Locate the cell with the specified text and output its (X, Y) center coordinate. 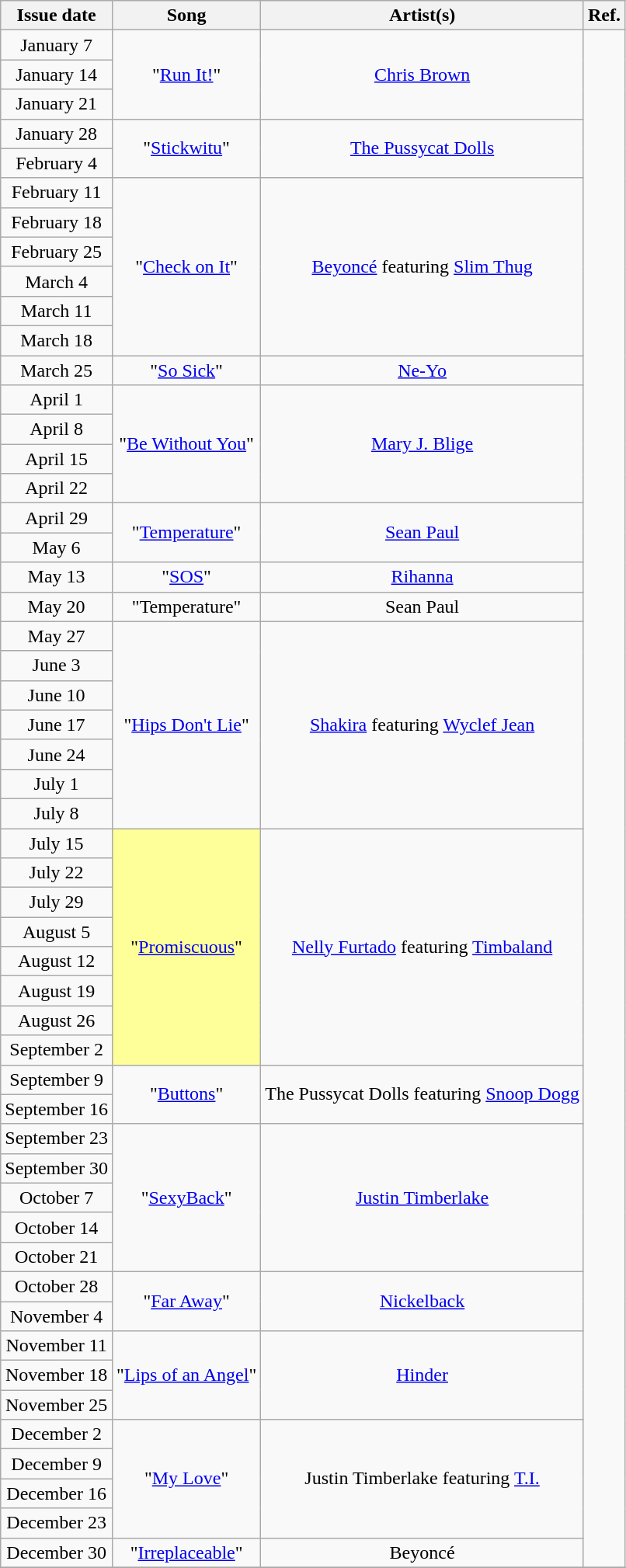
Nelly Furtado featuring Timbaland (423, 946)
February 11 (57, 193)
December 30 (57, 1552)
April 15 (57, 459)
August 19 (57, 991)
Ref. (604, 16)
February 18 (57, 222)
Beyoncé featuring Slim Thug (423, 266)
Rihanna (423, 577)
October 21 (57, 1257)
January 7 (57, 45)
March 11 (57, 311)
November 4 (57, 1316)
Beyoncé (423, 1552)
August 5 (57, 932)
September 23 (57, 1139)
June 10 (57, 695)
Mary J. Blige (423, 444)
May 6 (57, 548)
Artist(s) (423, 16)
June 24 (57, 754)
Justin Timberlake featuring T.I. (423, 1479)
November 11 (57, 1346)
January 28 (57, 134)
Justin Timberlake (423, 1198)
Ne-Yo (423, 370)
Shakira featuring Wyclef Jean (423, 725)
The Pussycat Dolls (423, 148)
"Buttons" (186, 1094)
July 8 (57, 813)
"Be Without You" (186, 444)
"Run It!" (186, 75)
May 27 (57, 636)
April 29 (57, 518)
May 13 (57, 577)
July 15 (57, 843)
April 22 (57, 488)
February 4 (57, 163)
April 8 (57, 429)
"My Love" (186, 1479)
September 30 (57, 1168)
December 23 (57, 1523)
Chris Brown (423, 75)
February 25 (57, 252)
"Irreplaceable" (186, 1552)
November 25 (57, 1405)
August 26 (57, 1020)
"Promiscuous" (186, 946)
"Stickwitu" (186, 148)
July 22 (57, 873)
April 1 (57, 400)
Song (186, 16)
"So Sick" (186, 370)
"Check on It" (186, 266)
"Hips Don't Lie" (186, 725)
"SOS" (186, 577)
October 7 (57, 1198)
May 20 (57, 607)
September 9 (57, 1080)
November 18 (57, 1375)
December 9 (57, 1464)
July 29 (57, 902)
July 1 (57, 784)
"SexyBack" (186, 1198)
December 2 (57, 1434)
Hinder (423, 1375)
September 2 (57, 1050)
August 12 (57, 961)
June 3 (57, 666)
December 16 (57, 1493)
June 17 (57, 725)
March 4 (57, 281)
"Lips of an Angel" (186, 1375)
September 16 (57, 1109)
"Far Away" (186, 1301)
January 21 (57, 104)
January 14 (57, 75)
March 25 (57, 370)
The Pussycat Dolls featuring Snoop Dogg (423, 1094)
March 18 (57, 340)
October 28 (57, 1286)
October 14 (57, 1227)
Issue date (57, 16)
Nickelback (423, 1301)
